Identify which cell holds the provided text, then report its (x, y) central coordinate. 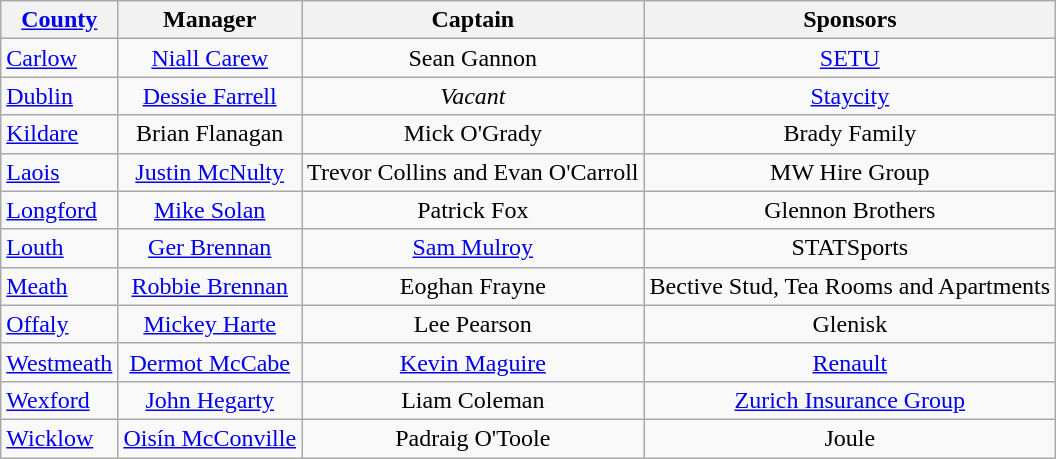
STATSports (850, 248)
Liam Coleman (473, 400)
Mick O'Grady (473, 134)
John Hegarty (210, 400)
Manager (210, 20)
Patrick Fox (473, 210)
Louth (60, 248)
Niall Carew (210, 58)
Laois (60, 172)
Dessie Farrell (210, 96)
Lee Pearson (473, 324)
Sam Mulroy (473, 248)
Wexford (60, 400)
Westmeath (60, 362)
Bective Stud, Tea Rooms and Apartments (850, 286)
Mike Solan (210, 210)
Sean Gannon (473, 58)
Renault (850, 362)
Carlow (60, 58)
Captain (473, 20)
Zurich Insurance Group (850, 400)
Brian Flanagan (210, 134)
Oisín McConville (210, 438)
Mickey Harte (210, 324)
SETU (850, 58)
Kevin Maguire (473, 362)
Staycity (850, 96)
Ger Brennan (210, 248)
Vacant (473, 96)
Meath (60, 286)
Sponsors (850, 20)
Longford (60, 210)
Glenisk (850, 324)
Eoghan Frayne (473, 286)
Wicklow (60, 438)
Justin McNulty (210, 172)
MW Hire Group (850, 172)
County (60, 20)
Padraig O'Toole (473, 438)
Offaly (60, 324)
Glennon Brothers (850, 210)
Dublin (60, 96)
Robbie Brennan (210, 286)
Dermot McCabe (210, 362)
Brady Family (850, 134)
Kildare (60, 134)
Trevor Collins and Evan O'Carroll (473, 172)
Joule (850, 438)
